Identify which cell holds the provided text, then report its [X, Y] central coordinate. 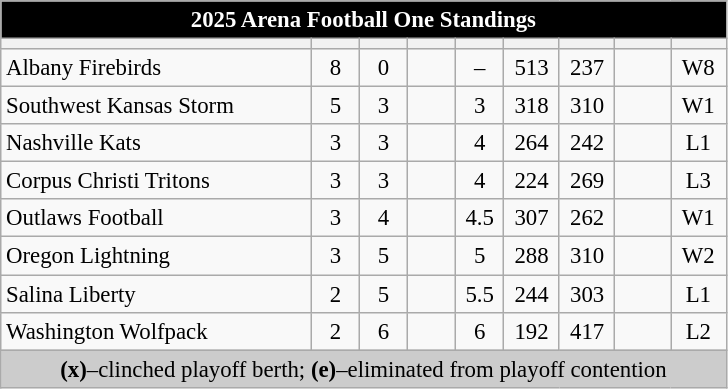
269 [587, 181]
L3 [698, 181]
244 [532, 294]
513 [532, 68]
192 [532, 331]
303 [587, 294]
307 [532, 219]
224 [532, 181]
5.5 [480, 294]
4.5 [480, 219]
262 [587, 219]
Washington Wolfpack [156, 331]
Outlaws Football [156, 219]
Albany Firebirds [156, 68]
Oregon Lightning [156, 256]
264 [532, 143]
W8 [698, 68]
0 [383, 68]
318 [532, 106]
W2 [698, 256]
L2 [698, 331]
Corpus Christi Tritons [156, 181]
8 [335, 68]
Nashville Kats [156, 143]
2025 Arena Football One Standings [364, 20]
Southwest Kansas Storm [156, 106]
– [480, 68]
288 [532, 256]
237 [587, 68]
242 [587, 143]
Salina Liberty [156, 294]
(x)–clinched playoff berth; (e)–eliminated from playoff contention [364, 369]
417 [587, 331]
